Provide the (X, Y) coordinate of the cell's center where the given text is located.  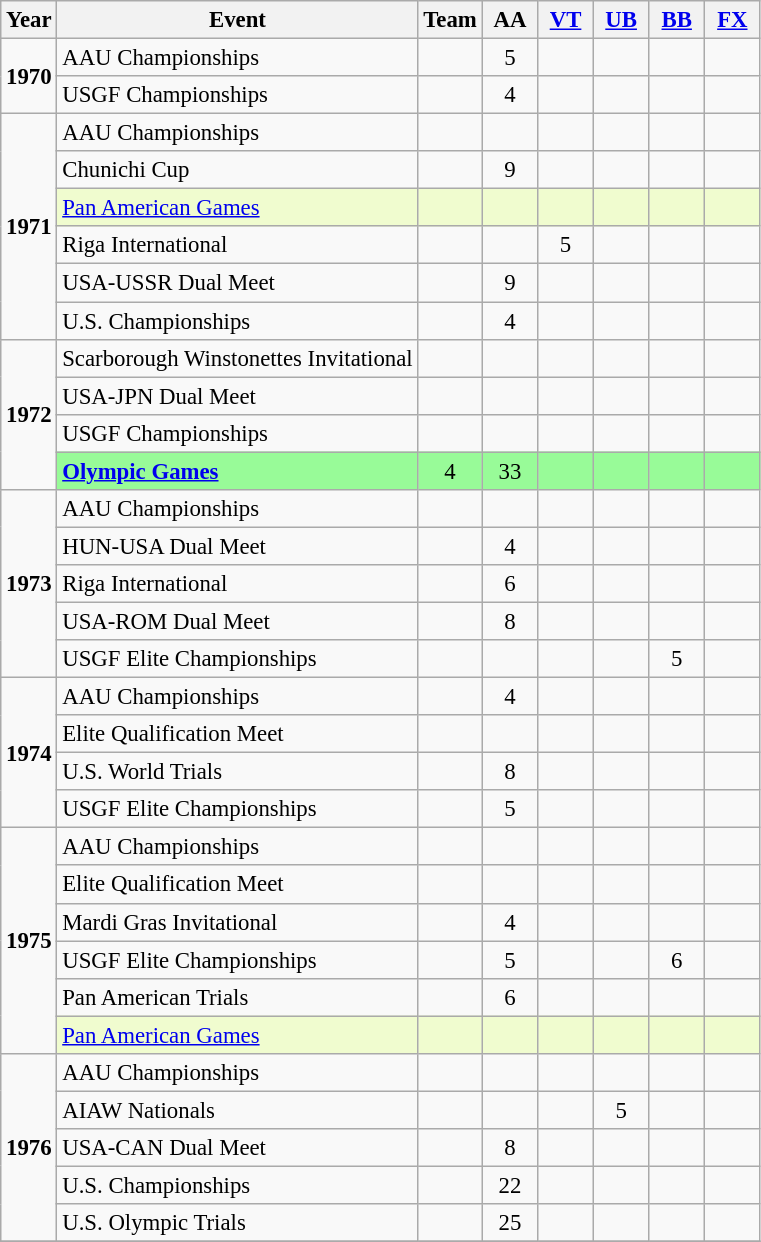
USA-CAN Dual Meet (238, 1148)
Year (29, 20)
USA-ROM Dual Meet (238, 621)
AA (510, 20)
1976 (29, 1148)
Mardi Gras Invitational (238, 922)
1973 (29, 584)
33 (510, 471)
Scarborough Winstonettes Invitational (238, 358)
AIAW Nationals (238, 1110)
USA-USSR Dual Meet (238, 283)
Team (450, 20)
HUN-USA Dual Meet (238, 546)
Chunichi Cup (238, 170)
BB (677, 20)
1972 (29, 414)
1975 (29, 941)
U.S. Olympic Trials (238, 1223)
UB (621, 20)
FX (733, 20)
VT (566, 20)
Olympic Games (238, 471)
Pan American Trials (238, 997)
25 (510, 1223)
1970 (29, 76)
U.S. World Trials (238, 772)
USA-JPN Dual Meet (238, 396)
Event (238, 20)
1974 (29, 753)
22 (510, 1185)
1971 (29, 227)
